From the cell containing the given text, extract its center point as [x, y] coordinate. 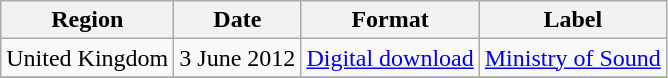
Format [390, 20]
Ministry of Sound [572, 58]
3 June 2012 [238, 58]
Region [88, 20]
United Kingdom [88, 58]
Digital download [390, 58]
Date [238, 20]
Label [572, 20]
